Pinpoint the cell where the given text exists, returning its (x, y) midpoint coordinate. 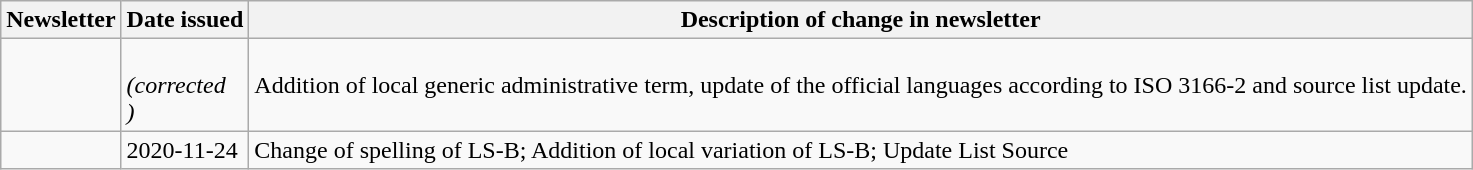
Date issued (185, 20)
Description of change in newsletter (861, 20)
Change of spelling of LS-B; Addition of local variation of LS-B; Update List Source (861, 150)
2020-11-24 (185, 150)
Newsletter (61, 20)
Addition of local generic administrative term, update of the official languages according to ISO 3166-2 and source list update. (861, 85)
(corrected ) (185, 85)
